Return (X, Y) of the center of cell containing provided text 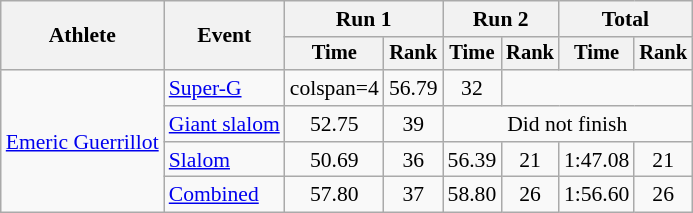
56.39 (472, 160)
Athlete (82, 36)
Did not finish (568, 124)
52.75 (334, 124)
36 (414, 160)
32 (472, 88)
39 (414, 124)
58.80 (472, 195)
Run 2 (501, 19)
Emeric Guerrillot (82, 141)
57.80 (334, 195)
Run 1 (364, 19)
Combined (224, 195)
Total (626, 19)
Super-G (224, 88)
37 (414, 195)
50.69 (334, 160)
Slalom (224, 160)
56.79 (414, 88)
Event (224, 36)
colspan=4 (334, 88)
1:47.08 (596, 160)
Giant slalom (224, 124)
1:56.60 (596, 195)
